Scan for the cell matching the given text and deliver its [x, y] coordinate at center. 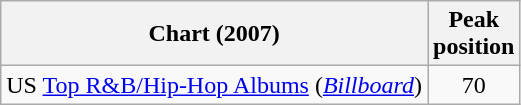
Peak position [474, 34]
70 [474, 85]
US Top R&B/Hip-Hop Albums (Billboard) [214, 85]
Chart (2007) [214, 34]
